Return the (X, Y) coordinate for the center point of the cell that contains the specified text.  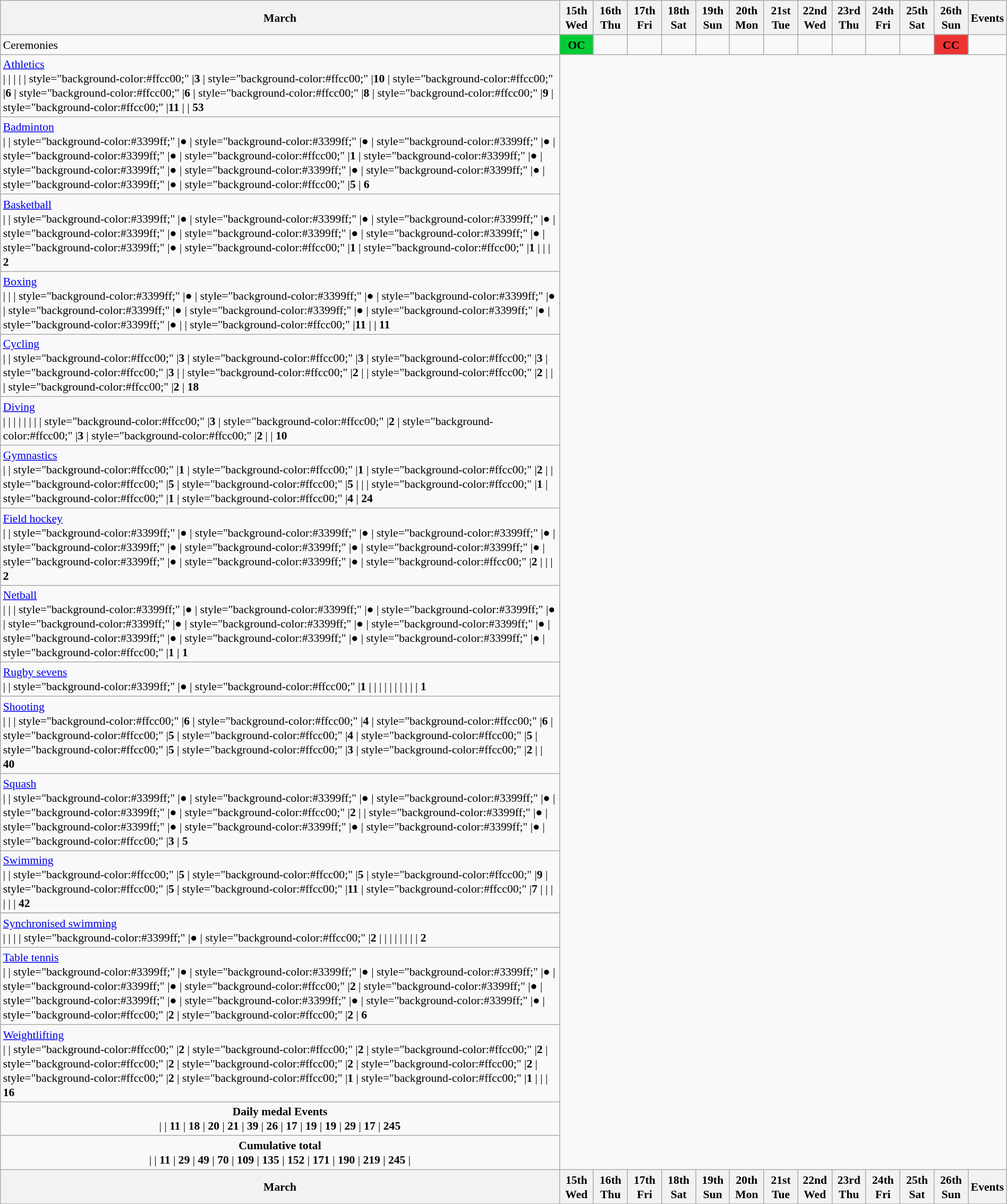
Rugby sevens| | style="background-color:#3399ff;" |● | style="background-color:#ffcc00;" |1 | | | | | | | | | | 1 (280, 679)
Cumulative total| | 11 | 29 | 49 | 70 | 109 | 135 | 152 | 171 | 190 | 219 | 245 | (280, 1152)
OC (576, 45)
CC (951, 45)
Synchronised swimming| | | | style="background-color:#3399ff;" |● | style="background-color:#ffcc00;" |2 | | | | | | | | 2 (280, 930)
Ceremonies (280, 45)
Daily medal Events| | 11 | 18 | 20 | 21 | 39 | 26 | 17 | 19 | 19 | 29 | 17 | 245 (280, 1118)
